Capture the cell that displays the provided text and extract its [x, y] central coordinate. 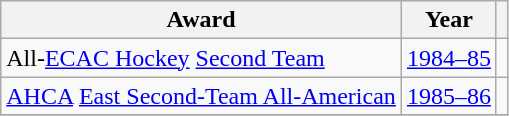
AHCA East Second-Team All-American [202, 96]
1984–85 [448, 58]
All-ECAC Hockey Second Team [202, 58]
Year [448, 20]
Award [202, 20]
1985–86 [448, 96]
